For the text-containing cell, return its midpoint in (x, y) coordinate format. 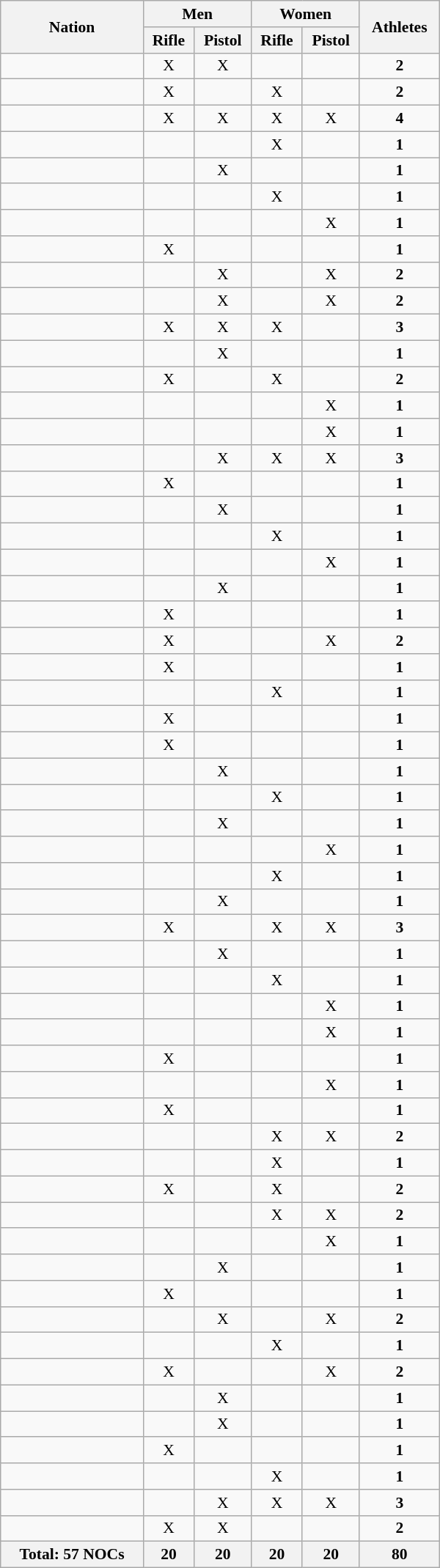
Total: 57 NOCs (72, 1555)
Nation (72, 26)
Men (197, 14)
80 (399, 1555)
4 (399, 119)
Women (306, 14)
Athletes (399, 26)
